Detect which cell encompasses the target text, then output its [x, y] center coordinate. 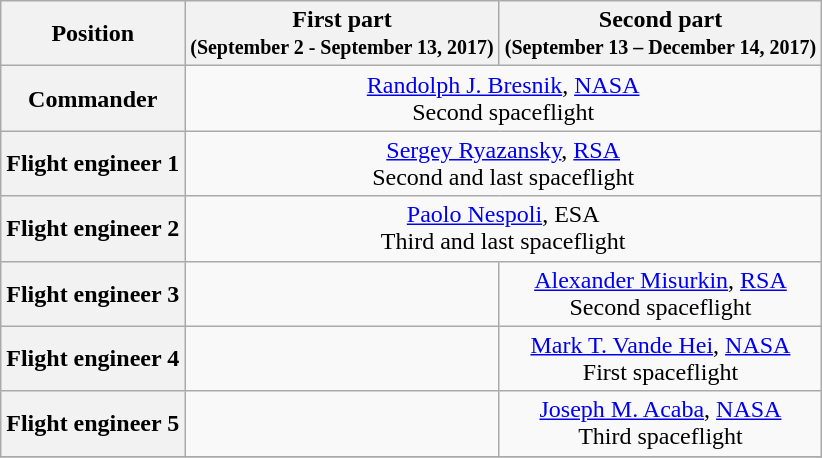
Flight engineer 4 [93, 358]
Flight engineer 5 [93, 424]
Alexander Misurkin, RSASecond spaceflight [660, 294]
First part(September 2 - September 13, 2017) [342, 34]
Position [93, 34]
Flight engineer 2 [93, 228]
Flight engineer 1 [93, 164]
Randolph J. Bresnik, NASASecond spaceflight [504, 98]
Paolo Nespoli, ESAThird and last spaceflight [504, 228]
Second part(September 13 – December 14, 2017) [660, 34]
Sergey Ryazansky, RSASecond and last spaceflight [504, 164]
Flight engineer 3 [93, 294]
Mark T. Vande Hei, NASAFirst spaceflight [660, 358]
Commander [93, 98]
Joseph M. Acaba, NASAThird spaceflight [660, 424]
